Provide the [X, Y] coordinate of the cell's center where the given text is located.  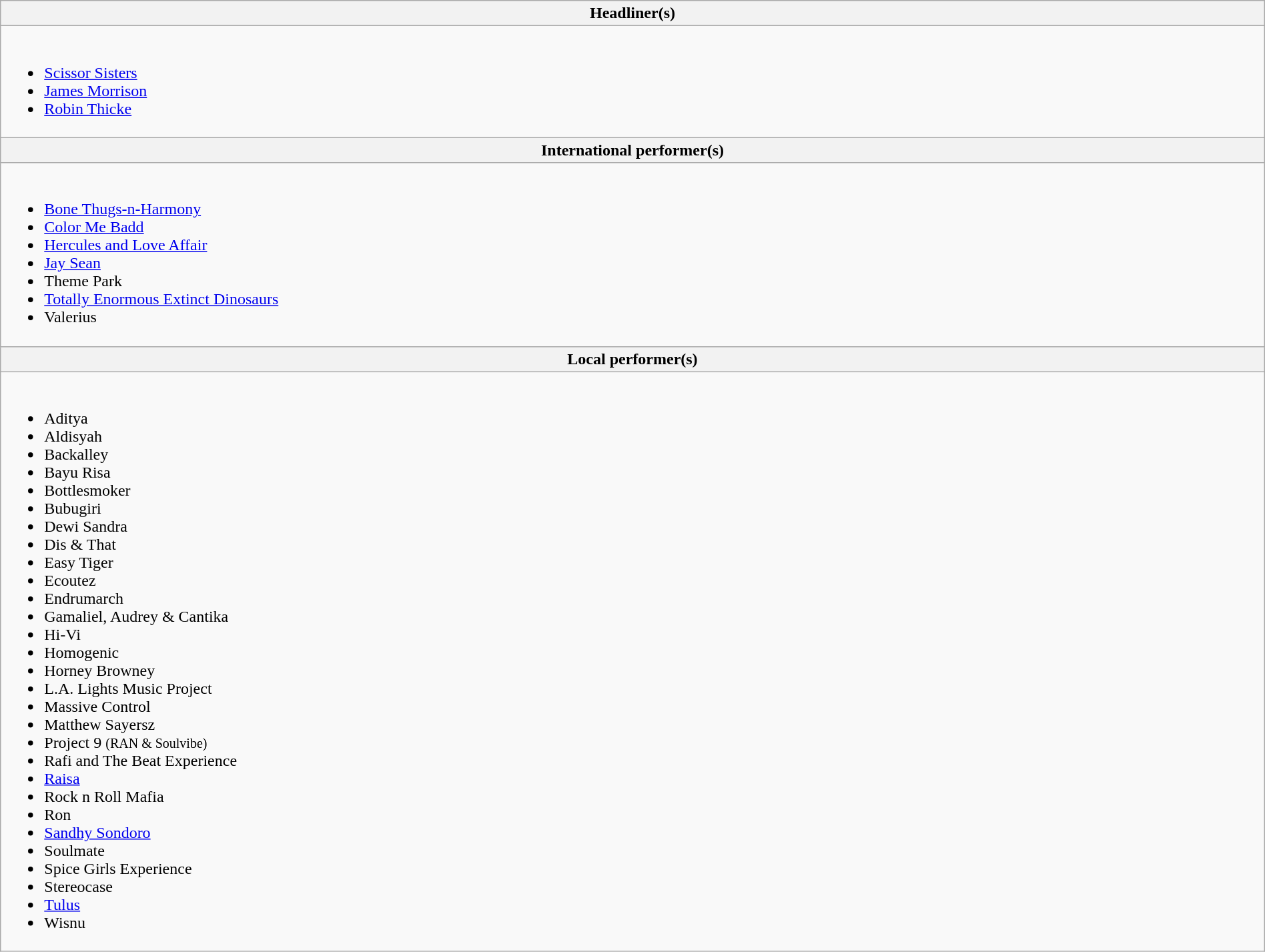
Bone Thugs-n-HarmonyColor Me BaddHercules and Love AffairJay SeanTheme ParkTotally Enormous Extinct DinosaursValerius [632, 255]
Scissor SistersJames MorrisonRobin Thicke [632, 81]
Headliner(s) [632, 13]
Local performer(s) [632, 359]
International performer(s) [632, 150]
